Determine the [X, Y] coordinate at the center of the cell enclosing the given text.  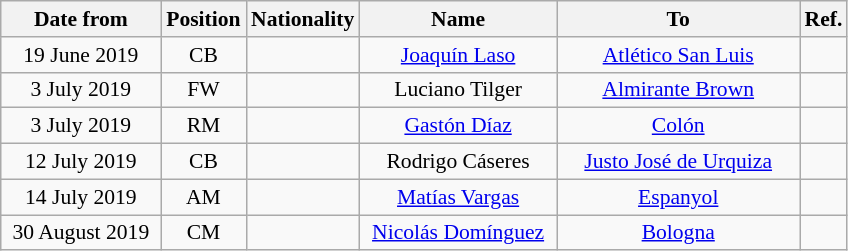
14 July 2019 [81, 197]
Position [204, 19]
RM [204, 126]
Luciano Tilger [458, 90]
Justo José de Urquiza [678, 162]
Joaquín Laso [458, 55]
Date from [81, 19]
Colón [678, 126]
AM [204, 197]
Atlético San Luis [678, 55]
12 July 2019 [81, 162]
Gastón Díaz [458, 126]
Espanyol [678, 197]
19 June 2019 [81, 55]
FW [204, 90]
Bologna [678, 233]
CM [204, 233]
30 August 2019 [81, 233]
Name [458, 19]
Almirante Brown [678, 90]
Rodrigo Cáseres [458, 162]
Matías Vargas [458, 197]
To [678, 19]
Nationality [302, 19]
Nicolás Domínguez [458, 233]
Ref. [824, 19]
